Locate the cell with the specified text and output its [x, y] center coordinate. 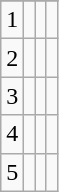
2 [12, 58]
5 [12, 172]
1 [12, 20]
3 [12, 96]
4 [12, 134]
